Scan for the cell matching the given text and deliver its (X, Y) coordinate at center. 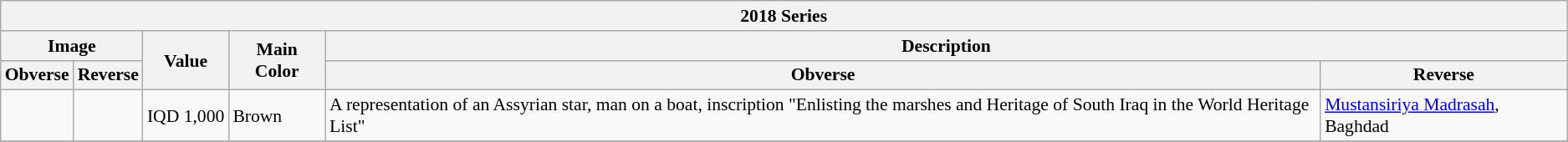
Brown (277, 115)
2018 Series (784, 16)
Mustansiriya Madrasah, Baghdad (1443, 115)
Description (947, 46)
Value (186, 60)
Main Color (277, 60)
Image (72, 46)
A representation of an Assyrian star, man on a boat, inscription "Enlisting the marshes and Heritage of South Iraq in the World Heritage List" (823, 115)
IQD 1,000 (186, 115)
